Find where the given text appears and provide that cell's center as [X, Y] coordinate. 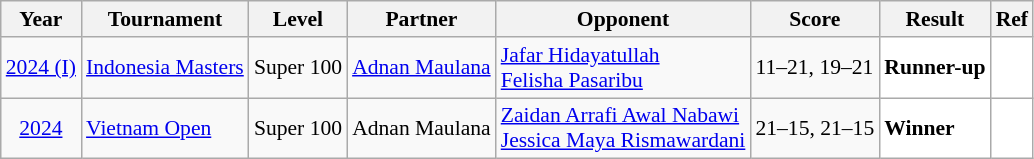
Jafar Hidayatullah Felisha Pasaribu [624, 68]
2024 (I) [41, 68]
Result [934, 19]
2024 [41, 128]
Winner [934, 128]
Tournament [165, 19]
Ref [1012, 19]
Indonesia Masters [165, 68]
Opponent [624, 19]
21–15, 21–15 [814, 128]
Level [298, 19]
Partner [422, 19]
11–21, 19–21 [814, 68]
Runner-up [934, 68]
Zaidan Arrafi Awal Nabawi Jessica Maya Rismawardani [624, 128]
Score [814, 19]
Year [41, 19]
Vietnam Open [165, 128]
